Capture the cell that displays the provided text and extract its (X, Y) central coordinate. 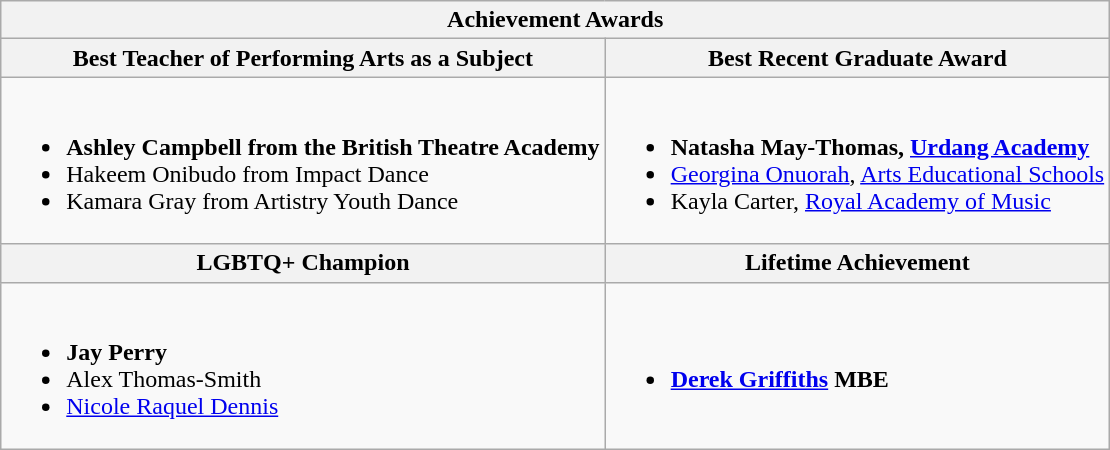
Ashley Campbell from the British Theatre AcademyHakeem Onibudo from Impact DanceKamara Gray from Artistry Youth Dance (303, 160)
Best Recent Graduate Award (858, 58)
Lifetime Achievement (858, 263)
Achievement Awards (556, 20)
Natasha May-Thomas, Urdang AcademyGeorgina Onuorah, Arts Educational SchoolsKayla Carter, Royal Academy of Music (858, 160)
Jay PerryAlex Thomas-SmithNicole Raquel Dennis (303, 366)
Best Teacher of Performing Arts as a Subject (303, 58)
Derek Griffiths MBE (858, 366)
LGBTQ+ Champion (303, 263)
